Capture the cell that displays the provided text and extract its [X, Y] central coordinate. 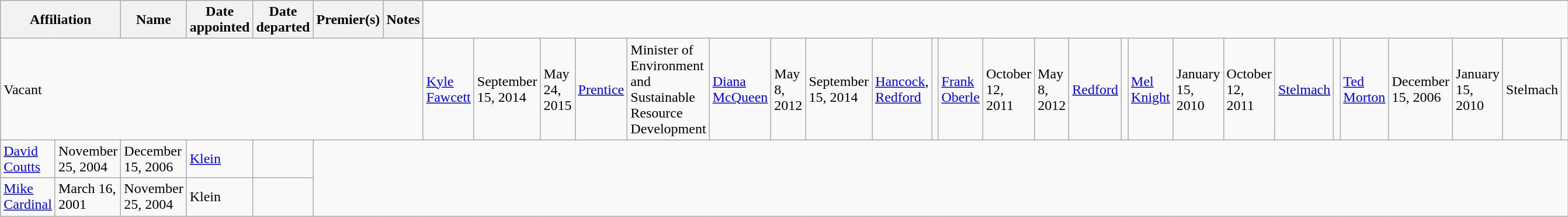
Diana McQueen [740, 89]
Kyle Fawcett [449, 89]
Minister of Environment and Sustainable Resource Development [668, 89]
Date departed [283, 20]
Prentice [601, 89]
Ted Morton [1365, 89]
Hancock, Redford [902, 89]
Name [154, 20]
David Coutts [28, 159]
Mike Cardinal [28, 197]
Frank Oberle [960, 89]
Redford [1095, 89]
Affiliation [61, 20]
Premier(s) [348, 20]
March 16, 2001 [88, 197]
Vacant [212, 89]
Date appointed [220, 20]
May 24, 2015 [557, 89]
Notes [403, 20]
Mel Knight [1151, 89]
